Locate the cell with the specified text and output its [x, y] center coordinate. 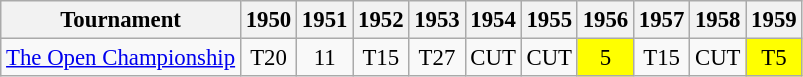
1953 [437, 20]
The Open Championship [121, 58]
Tournament [121, 20]
1954 [493, 20]
1950 [268, 20]
5 [605, 58]
1951 [325, 20]
T27 [437, 58]
T20 [268, 58]
1952 [381, 20]
1958 [718, 20]
1955 [549, 20]
1957 [661, 20]
1956 [605, 20]
1959 [774, 20]
T5 [774, 58]
11 [325, 58]
